Detect which cell encompasses the target text, then output its [X, Y] center coordinate. 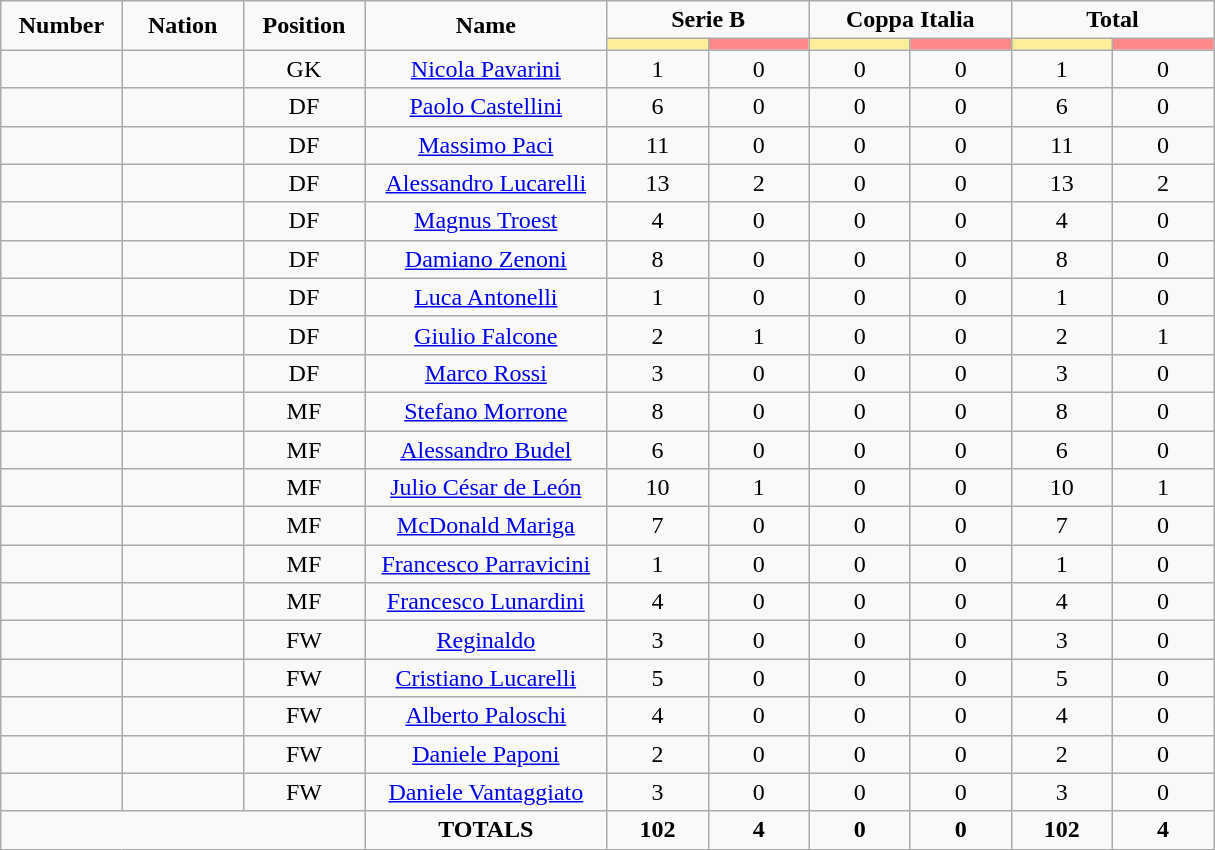
Reginaldo [486, 640]
Luca Antonelli [486, 297]
Paolo Castellini [486, 107]
Massimo Paci [486, 145]
Marco Rossi [486, 373]
Giulio Falcone [486, 335]
Magnus Troest [486, 221]
Position [304, 26]
GK [304, 69]
Nation [182, 26]
Julio César de León [486, 488]
Alessandro Budel [486, 449]
Coppa Italia [910, 20]
Francesco Parravicini [486, 564]
Francesco Lunardini [486, 602]
Stefano Morrone [486, 411]
Serie B [708, 20]
Name [486, 26]
Total [1112, 20]
Number [62, 26]
McDonald Mariga [486, 526]
Alberto Paloschi [486, 716]
Alessandro Lucarelli [486, 183]
Cristiano Lucarelli [486, 678]
Damiano Zenoni [486, 259]
TOTALS [486, 830]
Daniele Paponi [486, 754]
Daniele Vantaggiato [486, 792]
Nicola Pavarini [486, 69]
